Locate the cell with the specified text and output its (x, y) center coordinate. 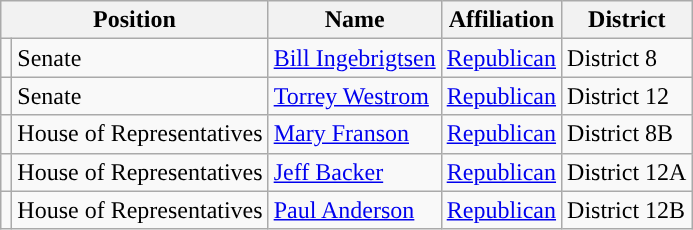
Torrey Westrom (354, 96)
Mary Franson (354, 134)
Jeff Backer (354, 172)
Position (134, 20)
Name (354, 20)
Affiliation (501, 20)
District (627, 20)
District 12A (627, 172)
District 8B (627, 134)
Bill Ingebrigtsen (354, 58)
District 8 (627, 58)
District 12B (627, 210)
Paul Anderson (354, 210)
District 12 (627, 96)
